Search for the cell housing the specified text and yield its [X, Y] center coordinate. 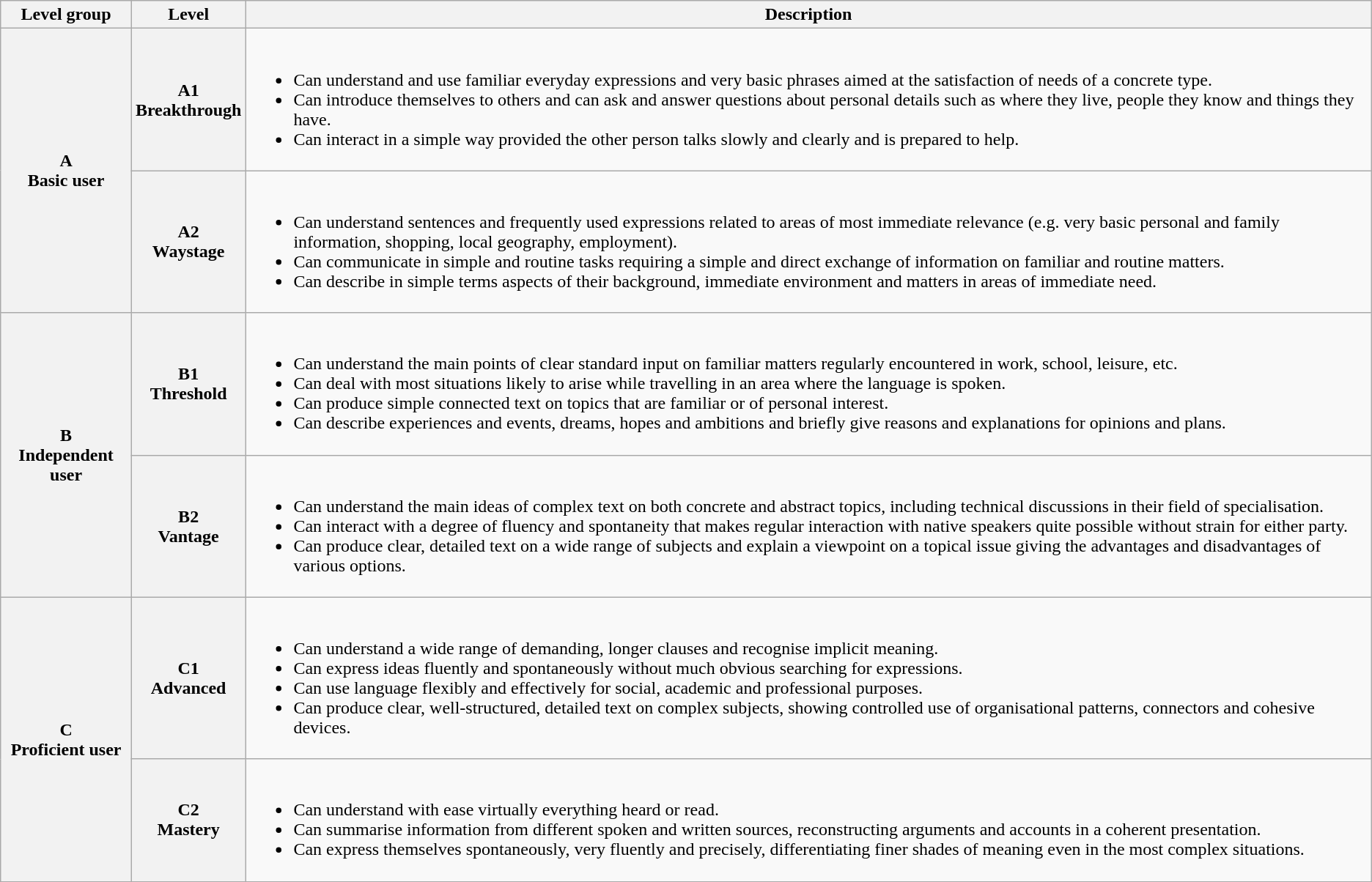
BIndependent user [66, 455]
C2Mastery [188, 820]
B1Threshold [188, 384]
ABasic user [66, 171]
B2Vantage [188, 526]
Description [808, 15]
CProficient user [66, 739]
A2Waystage [188, 242]
Level [188, 15]
Level group [66, 15]
A1Breakthrough [188, 100]
C1Advanced [188, 678]
